Detect which cell encompasses the target text, then output its [X, Y] center coordinate. 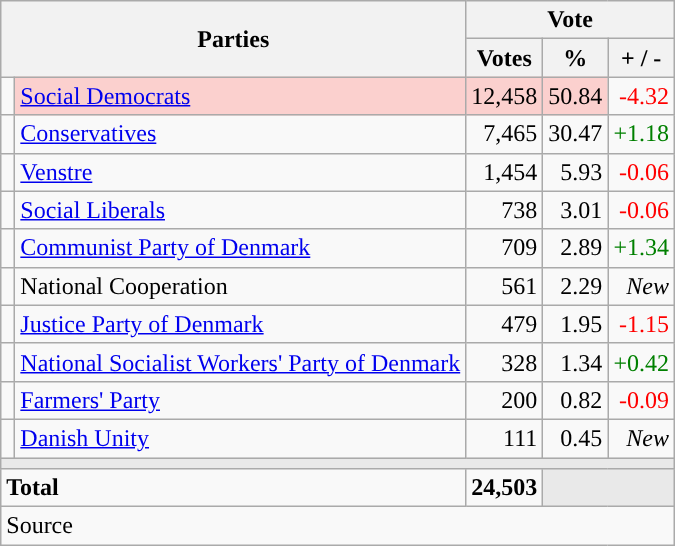
0.82 [576, 400]
-1.15 [642, 324]
12,458 [504, 96]
+1.18 [642, 134]
1.95 [576, 324]
30.47 [576, 134]
0.45 [576, 438]
328 [504, 362]
-4.32 [642, 96]
% [576, 58]
24,503 [504, 488]
-0.09 [642, 400]
1.34 [576, 362]
738 [504, 210]
2.29 [576, 286]
3.01 [576, 210]
Votes [504, 58]
561 [504, 286]
709 [504, 248]
Justice Party of Denmark [240, 324]
National Socialist Workers' Party of Denmark [240, 362]
1,454 [504, 172]
7,465 [504, 134]
5.93 [576, 172]
+ / - [642, 58]
+0.42 [642, 362]
Social Democrats [240, 96]
Farmers' Party [240, 400]
Social Liberals [240, 210]
2.89 [576, 248]
+1.34 [642, 248]
Danish Unity [240, 438]
Conservatives [240, 134]
111 [504, 438]
479 [504, 324]
Parties [234, 39]
200 [504, 400]
Source [338, 526]
Venstre [240, 172]
Total [234, 488]
50.84 [576, 96]
National Cooperation [240, 286]
Vote [570, 20]
Communist Party of Denmark [240, 248]
